Return the (x, y) coordinate for the center point of the cell that contains the specified text.  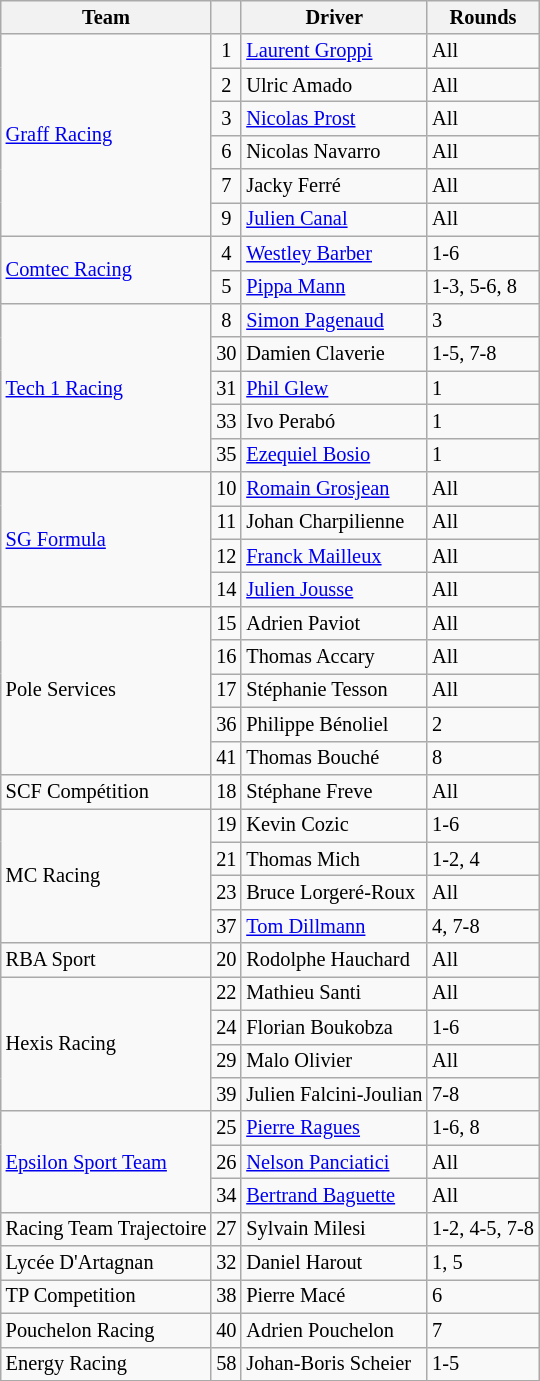
15 (226, 623)
Nicolas Navarro (334, 152)
Malo Olivier (334, 1061)
41 (226, 758)
19 (226, 825)
22 (226, 993)
Energy Racing (106, 1364)
11 (226, 522)
SCF Compétition (106, 791)
Johan-Boris Scheier (334, 1364)
Mathieu Santi (334, 993)
40 (226, 1330)
Franck Mailleux (334, 556)
Thomas Bouché (334, 758)
14 (226, 589)
32 (226, 1263)
TP Competition (106, 1296)
9 (226, 219)
Nicolas Prost (334, 118)
4 (226, 253)
17 (226, 690)
Daniel Harout (334, 1263)
Thomas Accary (334, 657)
Julien Canal (334, 219)
16 (226, 657)
1-6, 8 (483, 1128)
Comtec Racing (106, 270)
Romain Grosjean (334, 489)
Driver (334, 17)
1-5 (483, 1364)
10 (226, 489)
Nelson Panciatici (334, 1162)
21 (226, 859)
Phil Glew (334, 388)
Rounds (483, 17)
Rodolphe Hauchard (334, 960)
Epsilon Sport Team (106, 1162)
34 (226, 1195)
27 (226, 1229)
Pierre Ragues (334, 1128)
Pole Services (106, 690)
23 (226, 892)
18 (226, 791)
12 (226, 556)
25 (226, 1128)
1-2, 4 (483, 859)
1-5, 7-8 (483, 354)
RBA Sport (106, 960)
Jacky Ferré (334, 186)
1-2, 4-5, 7-8 (483, 1229)
20 (226, 960)
33 (226, 421)
Pierre Macé (334, 1296)
MC Racing (106, 876)
Johan Charpilienne (334, 522)
Laurent Groppi (334, 51)
35 (226, 455)
Sylvain Milesi (334, 1229)
1, 5 (483, 1263)
38 (226, 1296)
Stéphanie Tesson (334, 690)
Bertrand Baguette (334, 1195)
29 (226, 1061)
Tom Dillmann (334, 926)
37 (226, 926)
7-8 (483, 1094)
Team (106, 17)
Thomas Mich (334, 859)
Ezequiel Bosio (334, 455)
Bruce Lorgeré-Roux (334, 892)
Adrien Paviot (334, 623)
1-3, 5-6, 8 (483, 287)
Graff Racing (106, 135)
Ivo Perabó (334, 421)
Florian Boukobza (334, 1027)
Julien Falcini-Joulian (334, 1094)
Pippa Mann (334, 287)
Damien Claverie (334, 354)
Racing Team Trajectoire (106, 1229)
Adrien Pouchelon (334, 1330)
4, 7-8 (483, 926)
24 (226, 1027)
Hexis Racing (106, 1044)
Philippe Bénoliel (334, 724)
Tech 1 Racing (106, 387)
30 (226, 354)
Simon Pagenaud (334, 320)
5 (226, 287)
31 (226, 388)
58 (226, 1364)
36 (226, 724)
Lycée D'Artagnan (106, 1263)
Ulric Amado (334, 85)
Stéphane Freve (334, 791)
Pouchelon Racing (106, 1330)
Kevin Cozic (334, 825)
Julien Jousse (334, 589)
39 (226, 1094)
26 (226, 1162)
SG Formula (106, 540)
Westley Barber (334, 253)
